Scan for the cell matching the given text and deliver its [X, Y] coordinate at center. 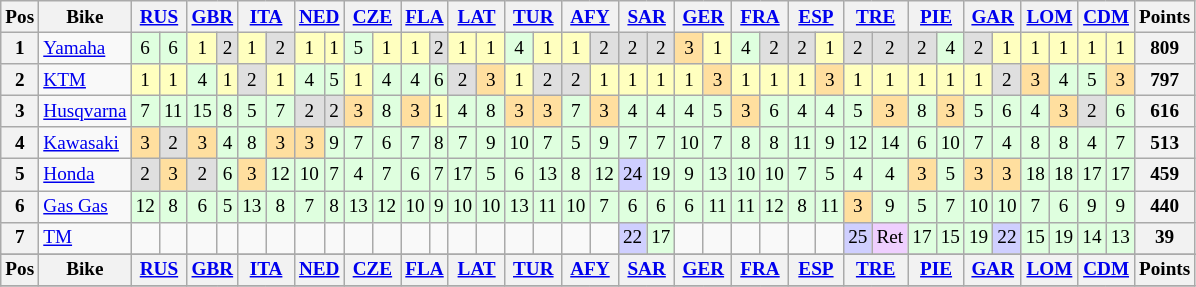
459 [1164, 175]
797 [1164, 80]
25 [858, 238]
TM [85, 238]
Ret [890, 238]
616 [1164, 111]
440 [1164, 206]
809 [1164, 48]
Husqvarna [85, 111]
Kawasaki [85, 143]
Gas Gas [85, 206]
24 [632, 175]
39 [1164, 238]
KTM [85, 80]
Honda [85, 175]
Yamaha [85, 48]
513 [1164, 143]
